Identify which cell holds the provided text, then report its (X, Y) central coordinate. 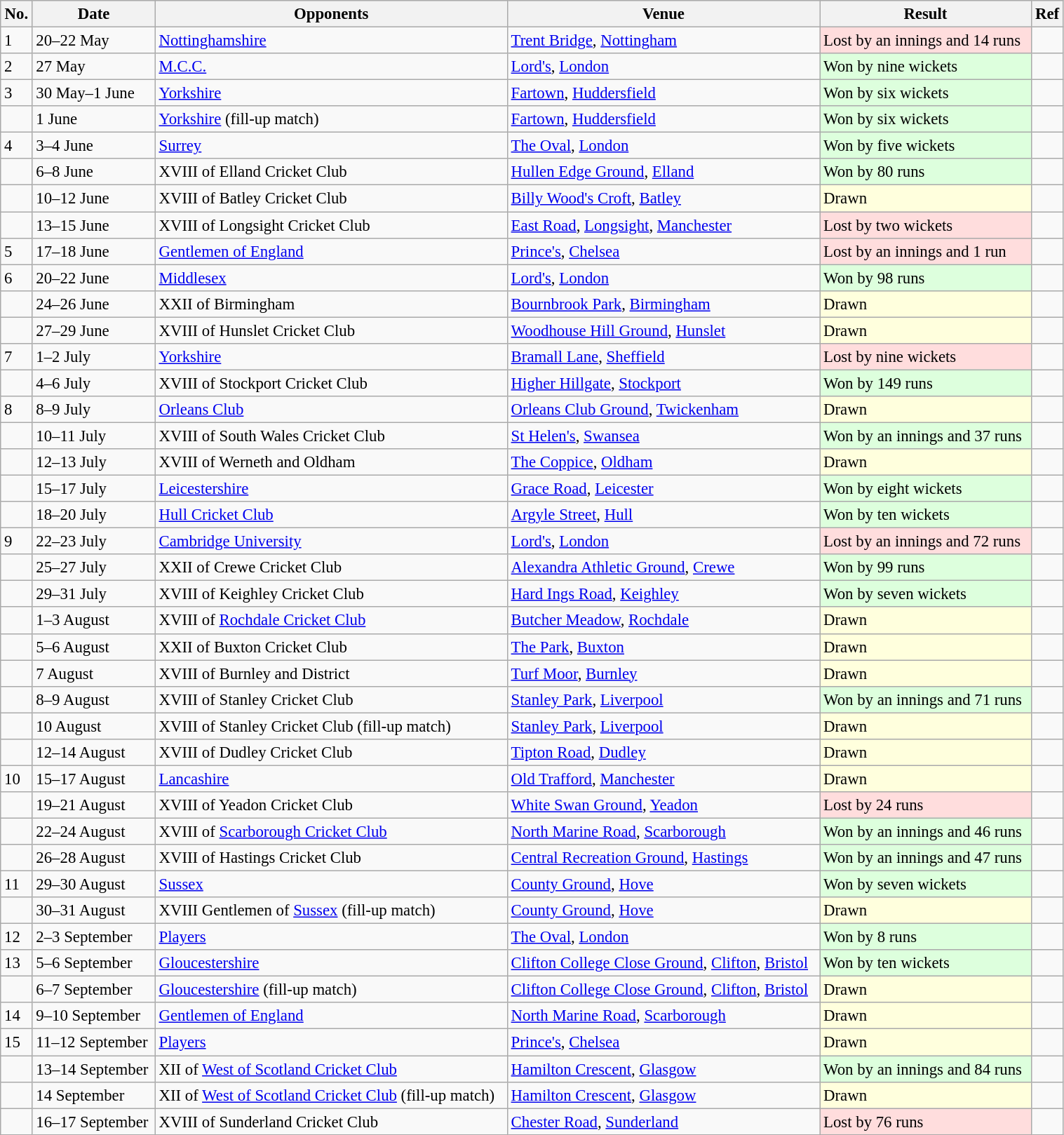
XII of West of Scotland Cricket Club (331, 1069)
1 (17, 41)
Lancashire (331, 779)
XVIII of Stockport Cricket Club (331, 383)
Orleans Club Ground, Twickenham (664, 410)
Won by 80 runs (926, 172)
Won by an innings and 46 runs (926, 831)
Opponents (331, 14)
XVIII of Keighley Cricket Club (331, 594)
Argyle Street, Hull (664, 515)
30 May–1 June (94, 93)
Tipton Road, Dudley (664, 753)
10 August (94, 726)
19–21 August (94, 805)
The Park, Buxton (664, 647)
29–31 July (94, 594)
Chester Road, Sunderland (664, 1122)
1–3 August (94, 621)
16–17 September (94, 1122)
13–14 September (94, 1069)
27–29 June (94, 330)
10 (17, 779)
2 (17, 67)
18–20 July (94, 515)
29–30 August (94, 885)
Hard Ings Road, Keighley (664, 594)
XVIII of Hunslet Cricket Club (331, 330)
Surrey (331, 146)
Hull Cricket Club (331, 515)
XXII of Buxton Cricket Club (331, 647)
Middlesex (331, 278)
1–2 July (94, 357)
Won by 99 runs (926, 567)
Won by an innings and 37 runs (926, 436)
12 (17, 937)
17–18 June (94, 251)
Grace Road, Leicester (664, 489)
Lost by 76 runs (926, 1122)
XXII of Birmingham (331, 304)
M.C.C. (331, 67)
5 (17, 251)
15 (17, 1042)
Higher Hillgate, Stockport (664, 383)
Won by 98 runs (926, 278)
XVIII of Burnley and District (331, 673)
White Swan Ground, Yeadon (664, 805)
XVIII of Rochdale Cricket Club (331, 621)
Lost by an innings and 72 runs (926, 542)
XVIII of Longsight Cricket Club (331, 225)
7 (17, 357)
22–23 July (94, 542)
Won by 149 runs (926, 383)
Won by eight wickets (926, 489)
13 (17, 963)
XVIII of Hastings Cricket Club (331, 858)
3–4 June (94, 146)
Cambridge University (331, 542)
XVIII Gentlemen of Sussex (fill-up match) (331, 911)
30–31 August (94, 911)
26–28 August (94, 858)
XVIII of Werneth and Oldham (331, 462)
East Road, Longsight, Manchester (664, 225)
XXII of Crewe Cricket Club (331, 567)
20–22 June (94, 278)
XVIII of Scarborough Cricket Club (331, 831)
14 (17, 1016)
9–10 September (94, 1016)
20–22 May (94, 41)
No. (17, 14)
4–6 July (94, 383)
Venue (664, 14)
10–11 July (94, 436)
XVIII of Elland Cricket Club (331, 172)
XVIII of South Wales Cricket Club (331, 436)
Billy Wood's Croft, Batley (664, 199)
XVIII of Dudley Cricket Club (331, 753)
Central Recreation Ground, Hastings (664, 858)
8–9 August (94, 699)
Turf Moor, Burnley (664, 673)
Old Trafford, Manchester (664, 779)
Won by 8 runs (926, 937)
8–9 July (94, 410)
XII of West of Scotland Cricket Club (fill-up match) (331, 1095)
2–3 September (94, 937)
27 May (94, 67)
XVIII of Batley Cricket Club (331, 199)
Ref (1047, 14)
15–17 August (94, 779)
5–6 September (94, 963)
Orleans Club (331, 410)
Lost by an innings and 14 runs (926, 41)
14 September (94, 1095)
XVIII of Yeadon Cricket Club (331, 805)
Bournbrook Park, Birmingham (664, 304)
Woodhouse Hill Ground, Hunslet (664, 330)
Sussex (331, 885)
Alexandra Athletic Ground, Crewe (664, 567)
Won by nine wickets (926, 67)
11 (17, 885)
Gloucestershire (331, 963)
6 (17, 278)
24–26 June (94, 304)
Lost by nine wickets (926, 357)
Lost by two wickets (926, 225)
6–8 June (94, 172)
Result (926, 14)
Butcher Meadow, Rochdale (664, 621)
Won by five wickets (926, 146)
Won by an innings and 47 runs (926, 858)
Trent Bridge, Nottingham (664, 41)
7 August (94, 673)
XVIII of Stanley Cricket Club (331, 699)
12–13 July (94, 462)
XVIII of Stanley Cricket Club (fill-up match) (331, 726)
Lost by an innings and 1 run (926, 251)
Date (94, 14)
25–27 July (94, 567)
Won by an innings and 84 runs (926, 1069)
XVIII of Sunderland Cricket Club (331, 1122)
Gloucestershire (fill-up match) (331, 990)
Bramall Lane, Sheffield (664, 357)
15–17 July (94, 489)
4 (17, 146)
Lost by 24 runs (926, 805)
Nottinghamshire (331, 41)
1 June (94, 119)
The Coppice, Oldham (664, 462)
22–24 August (94, 831)
12–14 August (94, 753)
Leicestershire (331, 489)
6–7 September (94, 990)
Won by an innings and 71 runs (926, 699)
5–6 August (94, 647)
Hullen Edge Ground, Elland (664, 172)
9 (17, 542)
8 (17, 410)
11–12 September (94, 1042)
10–12 June (94, 199)
3 (17, 93)
13–15 June (94, 225)
St Helen's, Swansea (664, 436)
Yorkshire (fill-up match) (331, 119)
